Return the (X, Y) coordinate for the center point of the cell that contains the specified text.  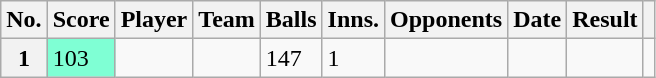
Team (227, 20)
Inns. (353, 20)
Score (81, 20)
Date (538, 20)
Player (154, 20)
147 (291, 58)
No. (24, 20)
Result (605, 20)
Balls (291, 20)
103 (81, 58)
Opponents (446, 20)
